Determine the (x, y) coordinate at the center of the cell enclosing the given text.  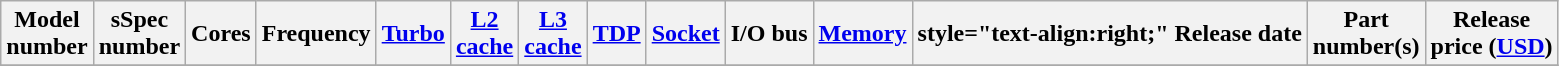
Memory (862, 34)
Modelnumber (47, 34)
Turbo (413, 34)
sSpecnumber (139, 34)
L3cache (553, 34)
Socket (686, 34)
Releaseprice (USD) (1492, 34)
L2cache (484, 34)
Cores (222, 34)
Frequency (316, 34)
TDP (616, 34)
Partnumber(s) (1366, 34)
I/O bus (769, 34)
style="text-align:right;" Release date (1110, 34)
